Return the (x, y) coordinate for the center point of the cell that contains the specified text.  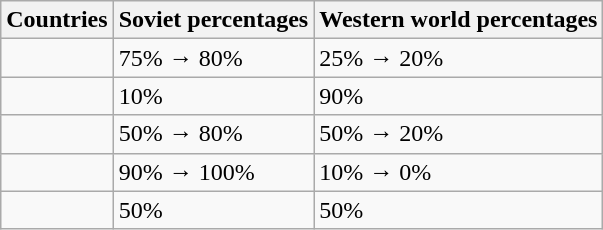
10% → 0% (458, 172)
10% (214, 96)
Countries (57, 20)
25% → 20% (458, 58)
50% → 20% (458, 134)
75% → 80% (214, 58)
Soviet percentages (214, 20)
Western world percentages (458, 20)
90% (458, 96)
90% → 100% (214, 172)
50% → 80% (214, 134)
